Detect which cell encompasses the target text, then output its (X, Y) center coordinate. 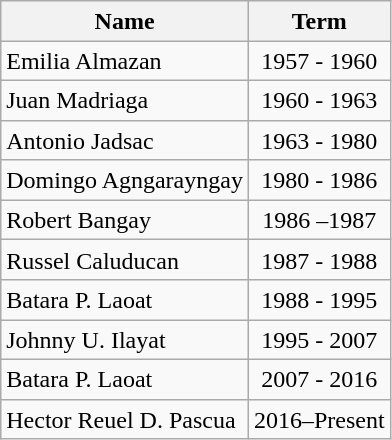
Emilia Almazan (125, 61)
1980 - 1986 (319, 180)
Johnny U. Ilayat (125, 340)
Hector Reuel D. Pascua (125, 419)
1988 - 1995 (319, 300)
2016–Present (319, 419)
1986 –1987 (319, 220)
Name (125, 21)
Robert Bangay (125, 220)
1963 - 1980 (319, 140)
1995 - 2007 (319, 340)
2007 - 2016 (319, 379)
Russel Caluducan (125, 260)
1957 - 1960 (319, 61)
1987 - 1988 (319, 260)
Juan Madriaga (125, 100)
Domingo Agngarayngay (125, 180)
1960 - 1963 (319, 100)
Term (319, 21)
Antonio Jadsac (125, 140)
